Identify which cell holds the provided text, then report its [x, y] central coordinate. 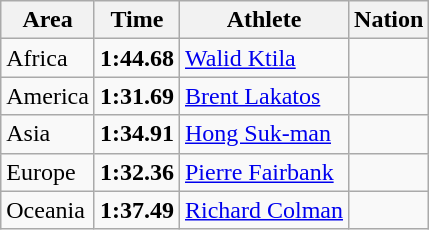
1:37.49 [136, 210]
Walid Ktila [264, 58]
Hong Suk-man [264, 134]
Area [48, 20]
Athlete [264, 20]
Pierre Fairbank [264, 172]
Africa [48, 58]
1:31.69 [136, 96]
Richard Colman [264, 210]
1:44.68 [136, 58]
Oceania [48, 210]
1:32.36 [136, 172]
Brent Lakatos [264, 96]
Time [136, 20]
Nation [389, 20]
Asia [48, 134]
Europe [48, 172]
1:34.91 [136, 134]
America [48, 96]
